From the cell containing the given text, extract its center point as [x, y] coordinate. 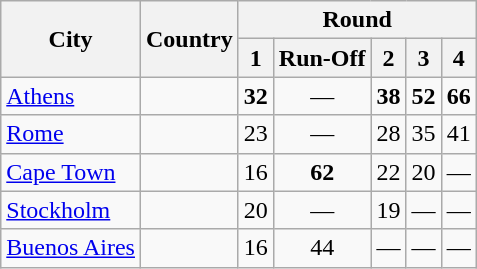
32 [256, 96]
Country [189, 39]
23 [256, 134]
28 [388, 134]
3 [424, 58]
Buenos Aires [71, 248]
Rome [71, 134]
52 [424, 96]
22 [388, 172]
35 [424, 134]
Athens [71, 96]
Run-Off [322, 58]
66 [458, 96]
1 [256, 58]
Stockholm [71, 210]
Cape Town [71, 172]
2 [388, 58]
City [71, 39]
41 [458, 134]
19 [388, 210]
Round [357, 20]
44 [322, 248]
62 [322, 172]
4 [458, 58]
38 [388, 96]
